Provide the (X, Y) coordinate of the cell's center where the given text is located.  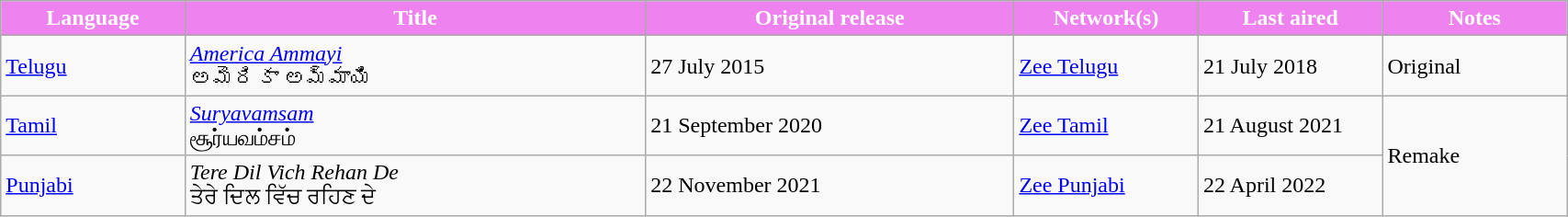
Tere Dil Vich Rehan De ਤੇਰੇ ਦਿਲ ਵਿੱਚ ਰਹਿਣ ਦੇ (415, 186)
27 July 2015 (830, 66)
Title (415, 18)
Last aired (1290, 18)
Tamil (94, 125)
Zee Telugu (1106, 66)
Punjabi (94, 186)
22 April 2022 (1290, 186)
21 August 2021 (1290, 125)
Language (94, 18)
Original (1475, 66)
Suryavamsam சூர்யவம்சம் (415, 125)
21 July 2018 (1290, 66)
21 September 2020 (830, 125)
Original release (830, 18)
Network(s) (1106, 18)
Zee Tamil (1106, 125)
America Ammayi అమెరికా అమ్మాయి (415, 66)
Telugu (94, 66)
Zee Punjabi (1106, 186)
22 November 2021 (830, 186)
Remake (1475, 155)
Notes (1475, 18)
